From the cell containing the given text, extract its center point as [x, y] coordinate. 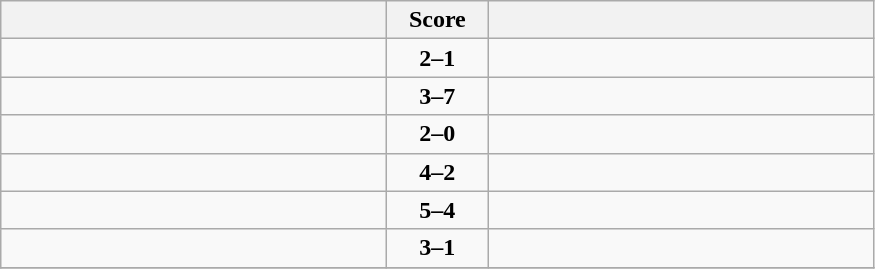
3–7 [438, 96]
4–2 [438, 172]
5–4 [438, 210]
2–1 [438, 58]
2–0 [438, 134]
3–1 [438, 248]
Score [438, 20]
